Determine the (x, y) coordinate at the center of the cell enclosing the given text.  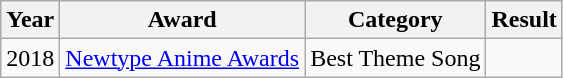
Result (524, 20)
Award (182, 20)
2018 (30, 58)
Best Theme Song (396, 58)
Newtype Anime Awards (182, 58)
Year (30, 20)
Category (396, 20)
